Return the [X, Y] coordinate for the center point of the cell that contains the specified text.  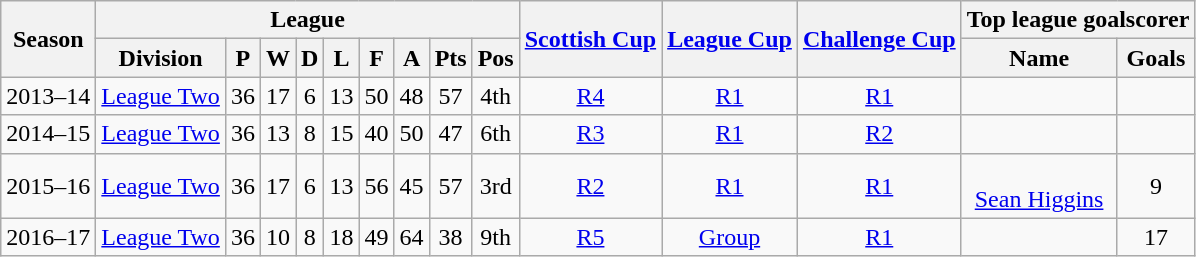
W [278, 58]
Goals [1156, 58]
10 [278, 237]
49 [376, 237]
Challenge Cup [879, 39]
4th [496, 96]
47 [450, 134]
6th [496, 134]
R3 [590, 134]
Division [161, 58]
64 [412, 237]
A [412, 58]
9 [1156, 186]
R5 [590, 237]
48 [412, 96]
18 [342, 237]
Sean Higgins [1039, 186]
2015–16 [48, 186]
15 [342, 134]
Group [730, 237]
League Cup [730, 39]
Pts [450, 58]
Top league goalscorer [1078, 20]
League [308, 20]
D [310, 58]
9th [496, 237]
R4 [590, 96]
Scottish Cup [590, 39]
Season [48, 39]
2016–17 [48, 237]
Name [1039, 58]
L [342, 58]
38 [450, 237]
45 [412, 186]
2013–14 [48, 96]
3rd [496, 186]
56 [376, 186]
40 [376, 134]
Pos [496, 58]
P [242, 58]
F [376, 58]
2014–15 [48, 134]
